Locate the cell with the specified text and output its (X, Y) center coordinate. 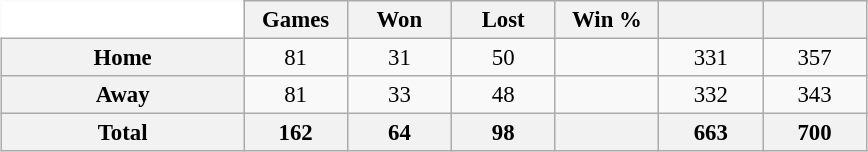
31 (399, 57)
33 (399, 95)
357 (815, 57)
64 (399, 133)
Win % (607, 20)
Won (399, 20)
663 (711, 133)
Home (123, 57)
162 (296, 133)
332 (711, 95)
331 (711, 57)
48 (503, 95)
700 (815, 133)
343 (815, 95)
98 (503, 133)
Away (123, 95)
Lost (503, 20)
Total (123, 133)
50 (503, 57)
Games (296, 20)
